Identify which cell holds the provided text, then report its (X, Y) central coordinate. 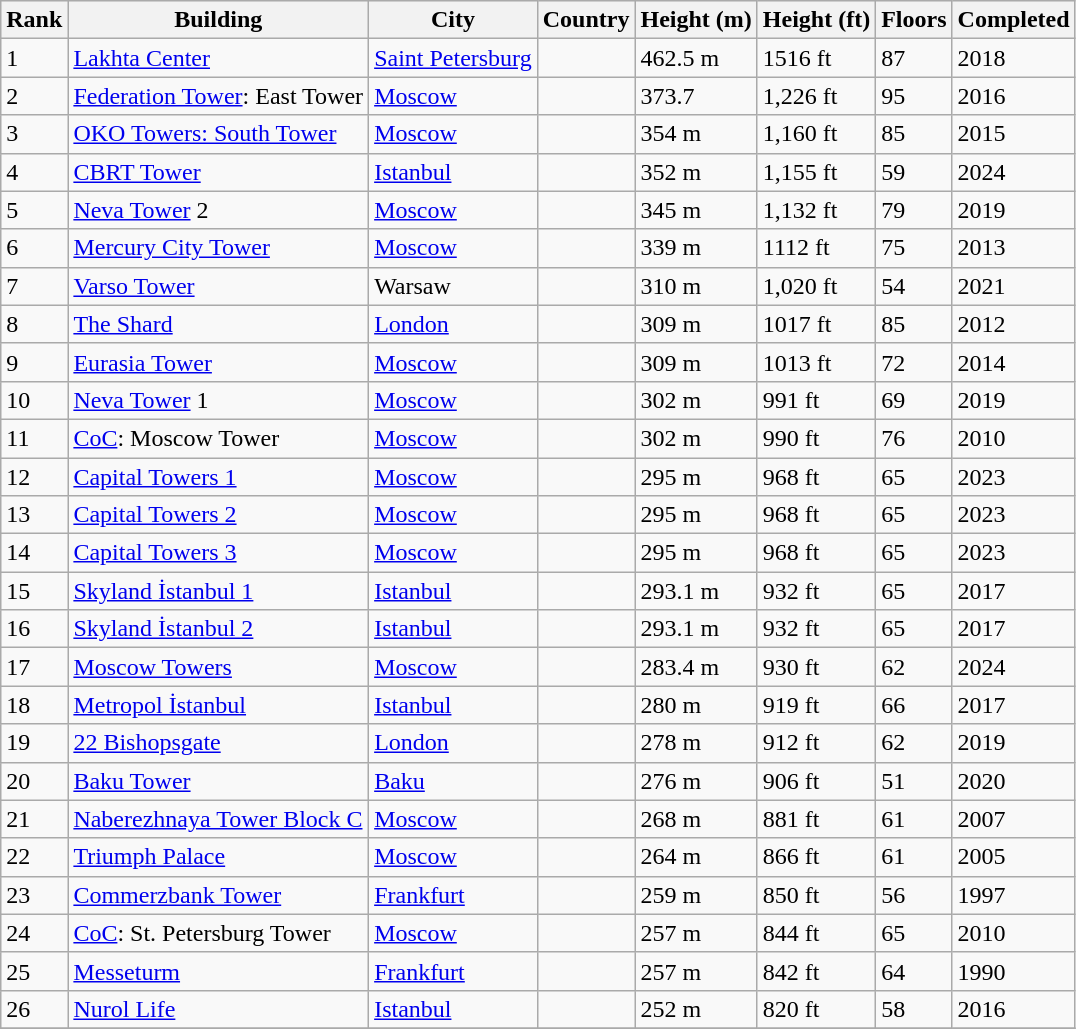
OKO Towers: South Tower (218, 134)
Building (218, 20)
1017 ft (816, 324)
58 (914, 1009)
Baku (454, 781)
The Shard (218, 324)
283.4 m (696, 667)
Capital Towers 1 (218, 477)
3 (34, 134)
1112 ft (816, 248)
14 (34, 553)
69 (914, 400)
6 (34, 248)
919 ft (816, 705)
CoC: St. Petersburg Tower (218, 933)
1,132 ft (816, 210)
Skyland İstanbul 2 (218, 629)
1 (34, 58)
8 (34, 324)
7 (34, 286)
75 (914, 248)
Completed (1014, 20)
56 (914, 895)
310 m (696, 286)
18 (34, 705)
87 (914, 58)
City (454, 20)
991 ft (816, 400)
259 m (696, 895)
276 m (696, 781)
866 ft (816, 857)
462.5 m (696, 58)
66 (914, 705)
Baku Tower (218, 781)
252 m (696, 1009)
64 (914, 971)
2012 (1014, 324)
2014 (1014, 362)
1013 ft (816, 362)
Floors (914, 20)
22 Bishopsgate (218, 743)
Capital Towers 3 (218, 553)
59 (914, 172)
2015 (1014, 134)
13 (34, 515)
Skyland İstanbul 1 (218, 591)
2005 (1014, 857)
79 (914, 210)
22 (34, 857)
1,160 ft (816, 134)
339 m (696, 248)
Rank (34, 20)
Country (586, 20)
354 m (696, 134)
15 (34, 591)
Saint Petersburg (454, 58)
2007 (1014, 819)
72 (914, 362)
19 (34, 743)
11 (34, 438)
Moscow Towers (218, 667)
76 (914, 438)
280 m (696, 705)
21 (34, 819)
912 ft (816, 743)
Neva Tower 2 (218, 210)
1,226 ft (816, 96)
2013 (1014, 248)
Warsaw (454, 286)
345 m (696, 210)
Nurol Life (218, 1009)
278 m (696, 743)
1,155 ft (816, 172)
12 (34, 477)
20 (34, 781)
820 ft (816, 1009)
54 (914, 286)
17 (34, 667)
881 ft (816, 819)
2021 (1014, 286)
906 ft (816, 781)
24 (34, 933)
25 (34, 971)
2020 (1014, 781)
1,020 ft (816, 286)
4 (34, 172)
26 (34, 1009)
373.7 (696, 96)
1997 (1014, 895)
Eurasia Tower (218, 362)
264 m (696, 857)
Messeturm (218, 971)
Capital Towers 2 (218, 515)
2018 (1014, 58)
Federation Tower: East Tower (218, 96)
CBRT Tower (218, 172)
850 ft (816, 895)
Naberezhnaya Tower Block C (218, 819)
Triumph Palace (218, 857)
5 (34, 210)
10 (34, 400)
Mercury City Tower (218, 248)
Lakhta Center (218, 58)
95 (914, 96)
Commerzbank Tower (218, 895)
23 (34, 895)
844 ft (816, 933)
1516 ft (816, 58)
51 (914, 781)
Neva Tower 1 (218, 400)
CoC: Moscow Tower (218, 438)
930 ft (816, 667)
352 m (696, 172)
Height (ft) (816, 20)
990 ft (816, 438)
16 (34, 629)
Height (m) (696, 20)
Varso Tower (218, 286)
Metropol İstanbul (218, 705)
842 ft (816, 971)
268 m (696, 819)
9 (34, 362)
1990 (1014, 971)
2 (34, 96)
